Provide the [x, y] coordinate of the cell's center where the given text is located.  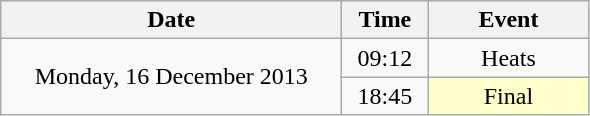
09:12 [385, 58]
Final [508, 96]
Event [508, 20]
Date [172, 20]
Time [385, 20]
18:45 [385, 96]
Monday, 16 December 2013 [172, 77]
Heats [508, 58]
